Output the [X, Y] coordinate of the center of the cell containing the given text.  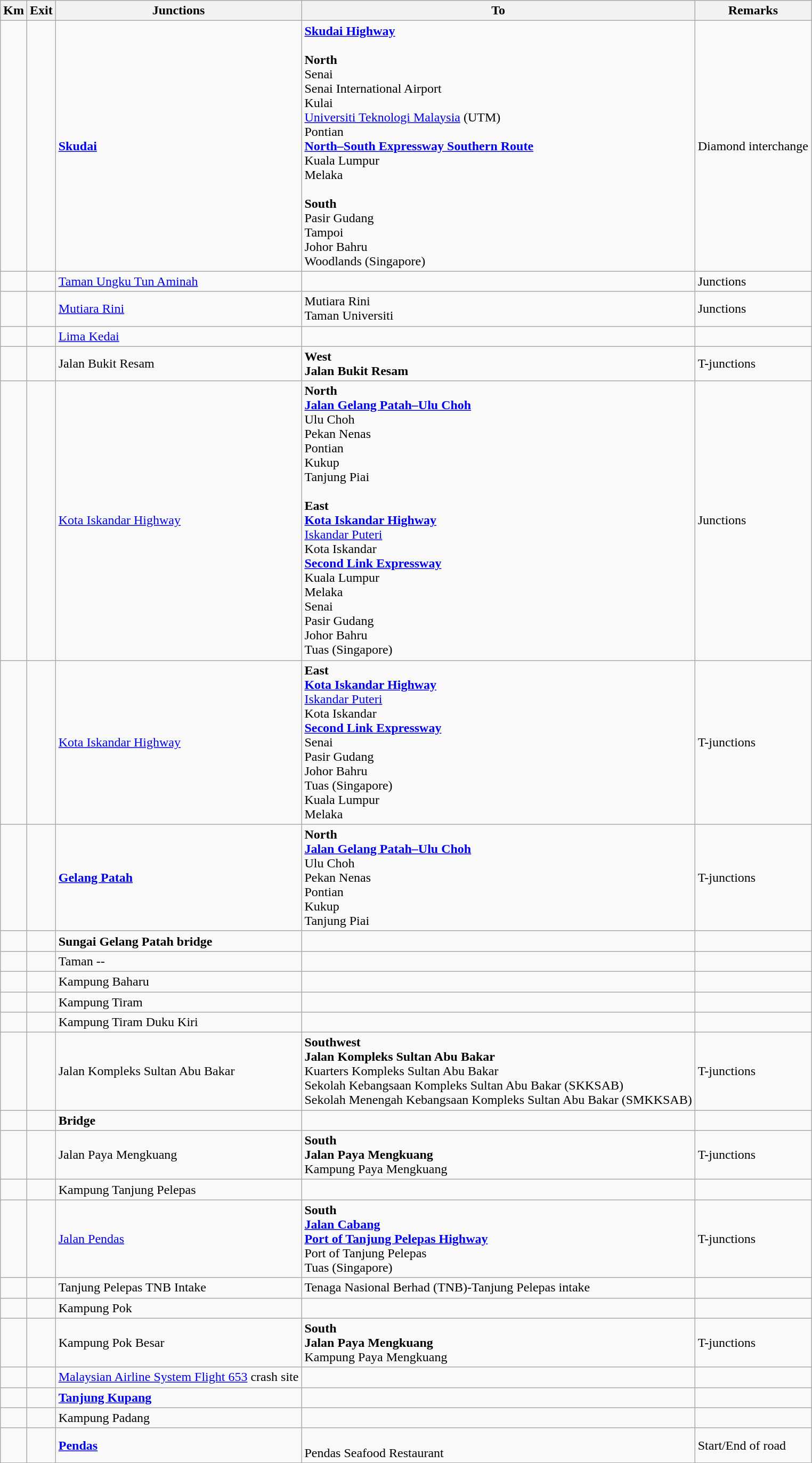
Km [14, 11]
Jalan Paya Mengkuang [178, 1155]
Bridge [178, 1120]
Kampung Tanjung Pelepas [178, 1190]
South Jalan Cabang Port of Tanjung Pelepas Highway Port of Tanjung Pelepas Tuas (Singapore) [498, 1239]
Start/End of road [753, 1445]
Pendas [178, 1445]
Jalan Bukit Resam [178, 363]
Taman -- [178, 961]
Exit [41, 11]
Pendas Seafood Restaurant [498, 1445]
Jalan Pendas [178, 1239]
Kampung Pok Besar [178, 1343]
Taman Ungku Tun Aminah [178, 281]
Skudai [178, 146]
Tenaga Nasional Berhad (TNB)-Tanjung Pelepas intake [498, 1288]
Mutiara RiniTaman Universiti [498, 309]
Kampung Padang [178, 1418]
Kampung Tiram Duku Kiri [178, 1022]
Remarks [753, 11]
Tanjung Kupang [178, 1397]
Mutiara Rini [178, 309]
Jalan Kompleks Sultan Abu Bakar [178, 1071]
WestJalan Bukit Resam [498, 363]
Diamond interchange [753, 146]
Malaysian Airline System Flight 653 crash site [178, 1377]
Tanjung Pelepas TNB Intake [178, 1288]
Sungai Gelang Patah bridge [178, 941]
Kampung Baharu [178, 981]
North Jalan Gelang Patah–Ulu Choh Ulu Choh Pekan Nenas Pontian Kukup Tanjung Piai [498, 877]
EastKota Iskandar HighwayIskandar PuteriKota Iskandar Second Link ExpresswaySenaiPasir GudangJohor BahruTuas (Singapore)Kuala LumpurMelaka [498, 742]
Gelang Patah [178, 877]
Kampung Pok [178, 1308]
Kampung Tiram [178, 1002]
To [498, 11]
Lima Kedai [178, 336]
